Capture the cell that displays the provided text and extract its (X, Y) central coordinate. 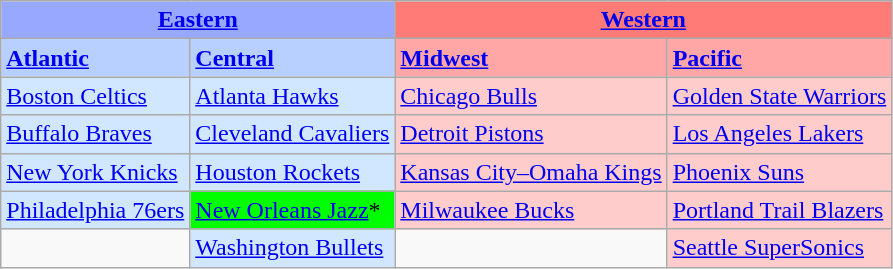
Midwest (531, 58)
Chicago Bulls (531, 96)
Eastern (198, 20)
Detroit Pistons (531, 134)
Phoenix Suns (780, 172)
Houston Rockets (292, 172)
Boston Celtics (96, 96)
Philadelphia 76ers (96, 210)
Golden State Warriors (780, 96)
Kansas City–Omaha Kings (531, 172)
New York Knicks (96, 172)
Pacific (780, 58)
Cleveland Cavaliers (292, 134)
Atlantic (96, 58)
Western (644, 20)
Milwaukee Bucks (531, 210)
Atlanta Hawks (292, 96)
Seattle SuperSonics (780, 248)
Portland Trail Blazers (780, 210)
Buffalo Braves (96, 134)
Los Angeles Lakers (780, 134)
New Orleans Jazz* (292, 210)
Central (292, 58)
Washington Bullets (292, 248)
